Extract the [X, Y] coordinate from the center of the cell holding the provided text.  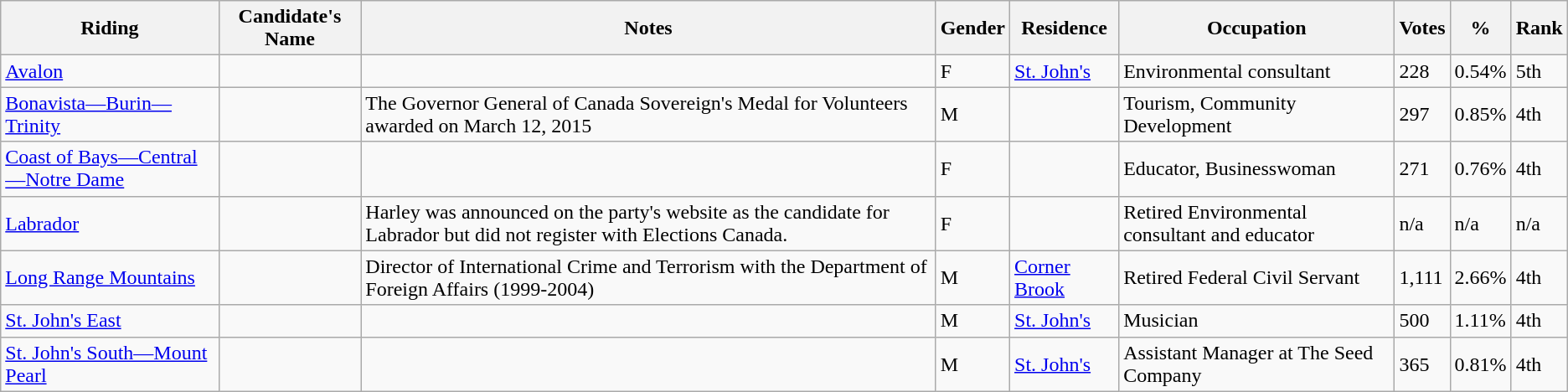
Occupation [1256, 28]
Avalon [110, 71]
365 [1422, 364]
Bonavista—Burin—Trinity [110, 114]
271 [1422, 169]
0.85% [1481, 114]
Candidate's Name [290, 28]
1,111 [1422, 278]
Gender [972, 28]
0.81% [1481, 364]
Votes [1422, 28]
Corner Brook [1065, 278]
Assistant Manager at The Seed Company [1256, 364]
Retired Environmental consultant and educator [1256, 223]
Notes [648, 28]
Director of International Crime and Terrorism with the Department of Foreign Affairs (1999-2004) [648, 278]
Environmental consultant [1256, 71]
Long Range Mountains [110, 278]
St. John's East [110, 321]
Labrador [110, 223]
1.11% [1481, 321]
500 [1422, 321]
Coast of Bays—Central—Notre Dame [110, 169]
The Governor General of Canada Sovereign's Medal for Volunteers awarded on March 12, 2015 [648, 114]
Retired Federal Civil Servant [1256, 278]
2.66% [1481, 278]
Residence [1065, 28]
Tourism, Community Development [1256, 114]
St. John's South—Mount Pearl [110, 364]
5th [1540, 71]
Musician [1256, 321]
% [1481, 28]
297 [1422, 114]
Riding [110, 28]
0.76% [1481, 169]
Rank [1540, 28]
228 [1422, 71]
Harley was announced on the party's website as the candidate for Labrador but did not register with Elections Canada. [648, 223]
Educator, Businesswoman [1256, 169]
0.54% [1481, 71]
